For the text-containing cell, return its midpoint in (X, Y) coordinate format. 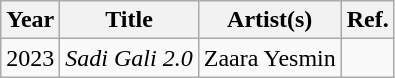
Sadi Gali 2.0 (129, 58)
Zaara Yesmin (270, 58)
Artist(s) (270, 20)
Title (129, 20)
Ref. (368, 20)
Year (30, 20)
2023 (30, 58)
